Detect which cell encompasses the target text, then output its [x, y] center coordinate. 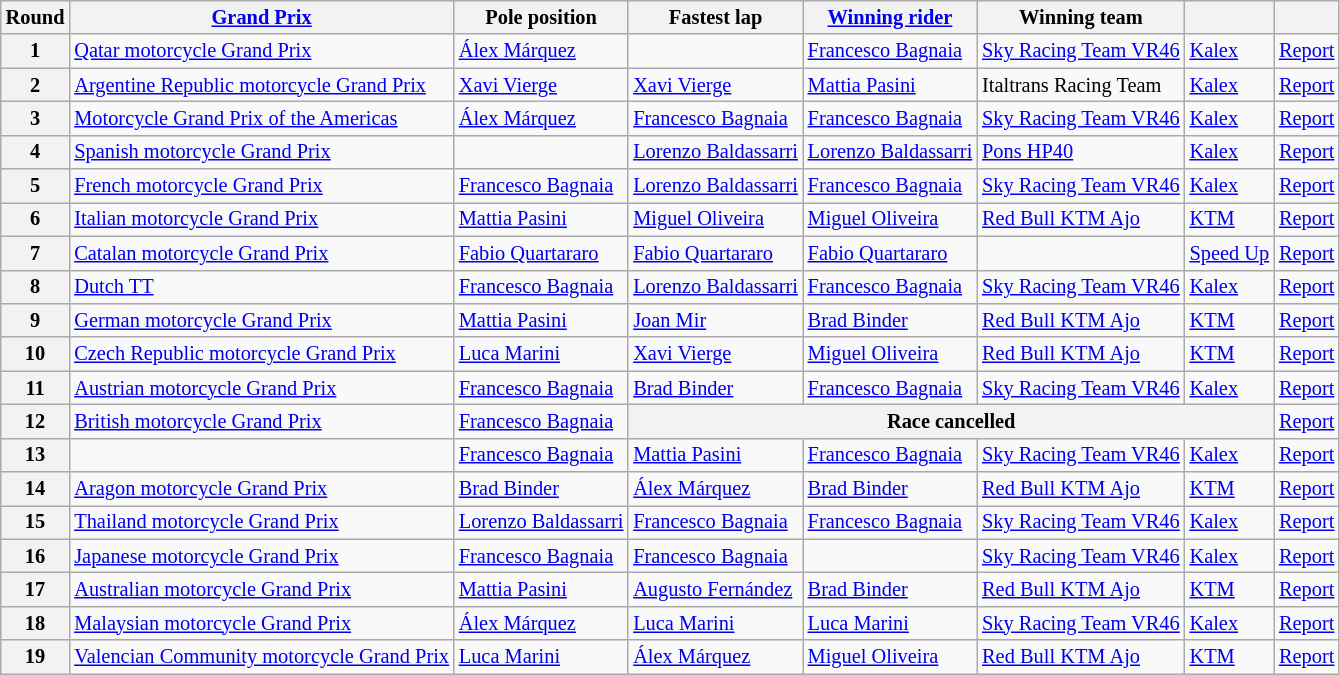
Winning team [1080, 17]
2 [36, 85]
Winning rider [890, 17]
13 [36, 455]
British motorcycle Grand Prix [262, 421]
4 [36, 152]
Race cancelled [951, 421]
12 [36, 421]
14 [36, 489]
6 [36, 219]
Japanese motorcycle Grand Prix [262, 556]
Catalan motorcycle Grand Prix [262, 253]
16 [36, 556]
Italtrans Racing Team [1080, 85]
Thailand motorcycle Grand Prix [262, 522]
Austrian motorcycle Grand Prix [262, 388]
Aragon motorcycle Grand Prix [262, 489]
Spanish motorcycle Grand Prix [262, 152]
French motorcycle Grand Prix [262, 186]
Joan Mir [715, 320]
Pole position [541, 17]
3 [36, 118]
Malaysian motorcycle Grand Prix [262, 623]
Italian motorcycle Grand Prix [262, 219]
19 [36, 657]
Czech Republic motorcycle Grand Prix [262, 354]
Grand Prix [262, 17]
Speed Up [1230, 253]
15 [36, 522]
Fastest lap [715, 17]
Motorcycle Grand Prix of the Americas [262, 118]
5 [36, 186]
Valencian Community motorcycle Grand Prix [262, 657]
11 [36, 388]
1 [36, 51]
Round [36, 17]
Argentine Republic motorcycle Grand Prix [262, 85]
Dutch TT [262, 287]
17 [36, 589]
18 [36, 623]
8 [36, 287]
German motorcycle Grand Prix [262, 320]
9 [36, 320]
Australian motorcycle Grand Prix [262, 589]
Augusto Fernández [715, 589]
10 [36, 354]
7 [36, 253]
Pons HP40 [1080, 152]
Qatar motorcycle Grand Prix [262, 51]
